Search for the cell housing the specified text and yield its (X, Y) center coordinate. 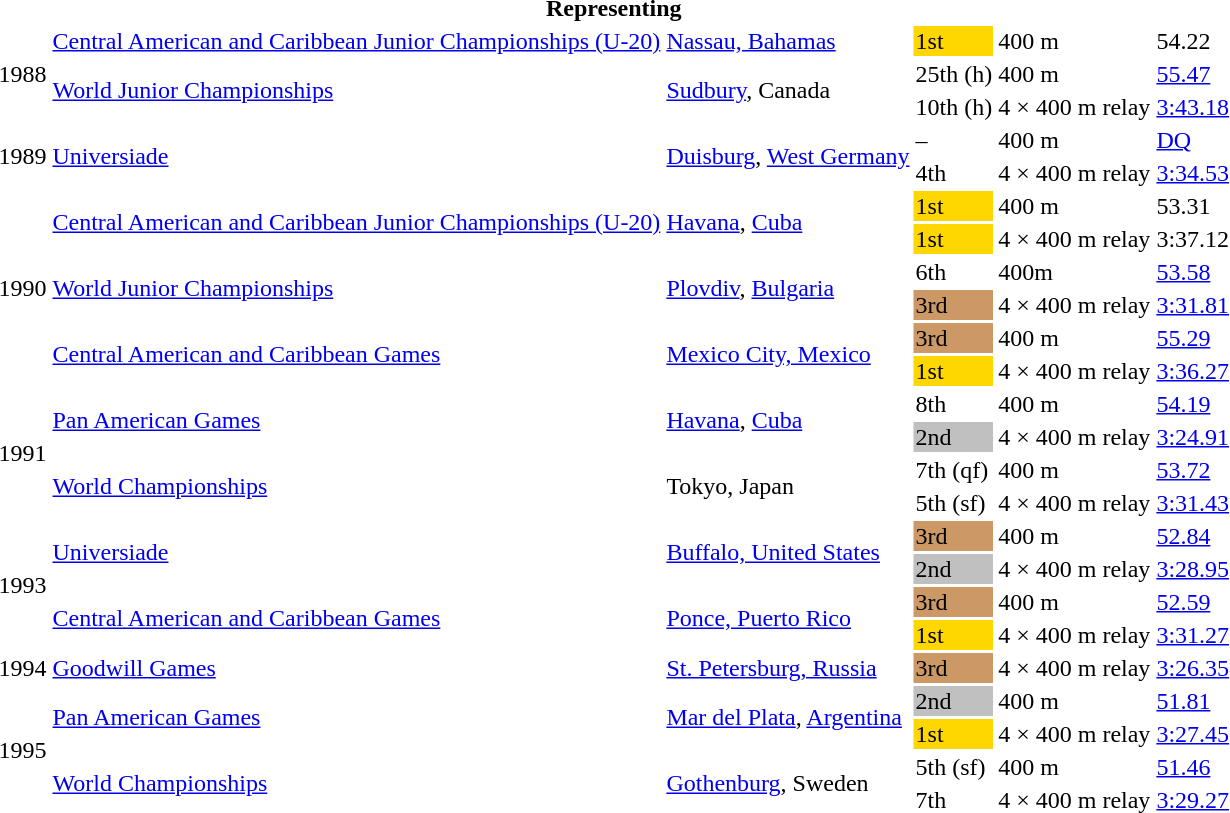
8th (954, 404)
World Championships (356, 486)
10th (h) (954, 107)
Nassau, Bahamas (788, 41)
– (954, 140)
Mar del Plata, Argentina (788, 718)
Mexico City, Mexico (788, 354)
St. Petersburg, Russia (788, 668)
6th (954, 272)
Goodwill Games (356, 668)
400m (1074, 272)
Buffalo, United States (788, 552)
4th (954, 173)
Plovdiv, Bulgaria (788, 288)
7th (qf) (954, 470)
Duisburg, West Germany (788, 156)
Sudbury, Canada (788, 90)
Ponce, Puerto Rico (788, 618)
Tokyo, Japan (788, 486)
25th (h) (954, 74)
